Detect which cell encompasses the target text, then output its [x, y] center coordinate. 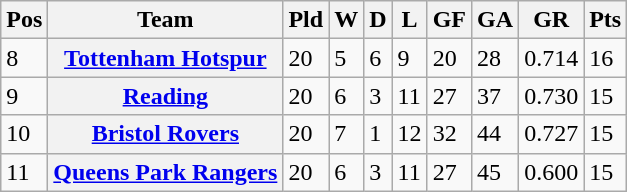
10 [24, 134]
12 [410, 134]
8 [24, 58]
0.600 [552, 172]
GA [496, 20]
7 [346, 134]
5 [346, 58]
45 [496, 172]
Queens Park Rangers [166, 172]
28 [496, 58]
44 [496, 134]
W [346, 20]
0.730 [552, 96]
GF [449, 20]
Pts [606, 20]
GR [552, 20]
D [378, 20]
Reading [166, 96]
Pos [24, 20]
Team [166, 20]
Pld [306, 20]
L [410, 20]
0.727 [552, 134]
16 [606, 58]
Bristol Rovers [166, 134]
1 [378, 134]
0.714 [552, 58]
Tottenham Hotspur [166, 58]
32 [449, 134]
37 [496, 96]
